Return the [X, Y] coordinate for the center point of the cell that contains the specified text.  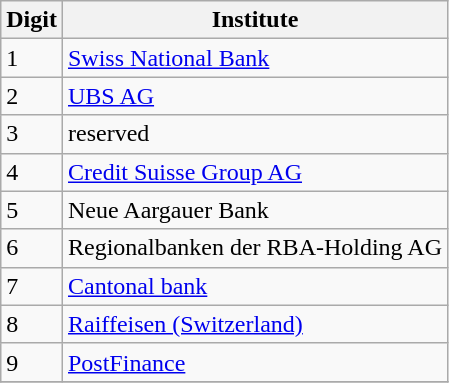
5 [32, 210]
Institute [254, 20]
3 [32, 134]
Credit Suisse Group AG [254, 172]
4 [32, 172]
9 [32, 362]
1 [32, 58]
PostFinance [254, 362]
2 [32, 96]
Regionalbanken der RBA-Holding AG [254, 248]
Raiffeisen (Switzerland) [254, 324]
7 [32, 286]
Neue Aargauer Bank [254, 210]
Cantonal bank [254, 286]
6 [32, 248]
Swiss National Bank [254, 58]
reserved [254, 134]
Digit [32, 20]
8 [32, 324]
UBS AG [254, 96]
